Identify which cell holds the provided text, then report its (x, y) central coordinate. 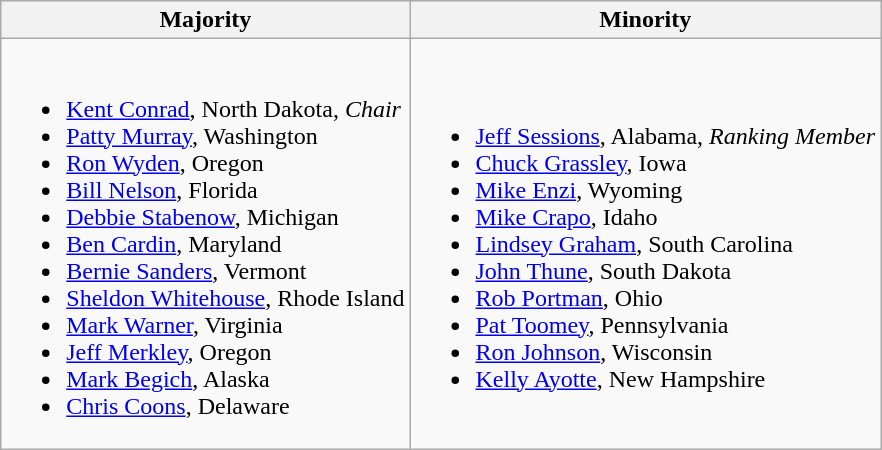
Minority (646, 20)
Majority (206, 20)
